From the cell containing the given text, extract its center point as (x, y) coordinate. 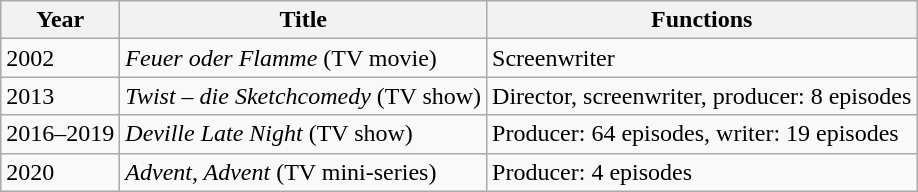
Year (60, 20)
2016–2019 (60, 134)
2002 (60, 58)
2020 (60, 172)
Producer: 64 episodes, writer: 19 episodes (702, 134)
Title (304, 20)
Functions (702, 20)
Director, screenwriter, producer: 8 episodes (702, 96)
Screenwriter (702, 58)
Producer: 4 episodes (702, 172)
Deville Late Night (TV show) (304, 134)
2013 (60, 96)
Advent, Advent (TV mini-series) (304, 172)
Feuer oder Flamme (TV movie) (304, 58)
Twist – die Sketchcomedy (TV show) (304, 96)
